Return the [x, y] coordinate for the center point of the cell that contains the specified text.  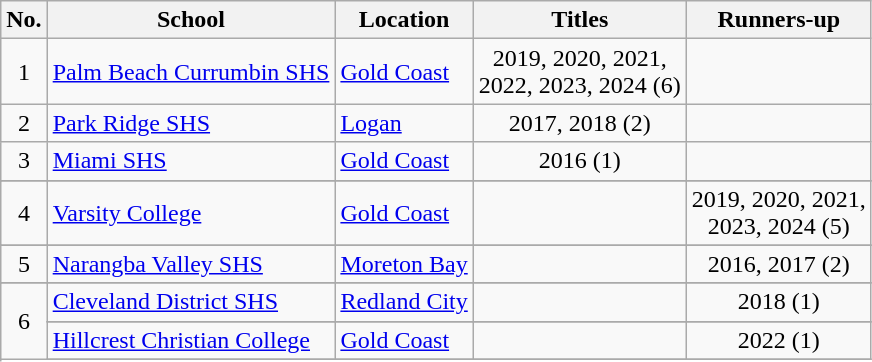
Moreton Bay [404, 264]
Cleveland District SHS [191, 302]
Varsity College [191, 212]
Redland City [404, 302]
2016 (1) [580, 161]
Miami SHS [191, 161]
1 [24, 72]
No. [24, 20]
2016, 2017 (2) [778, 264]
Location [404, 20]
2 [24, 123]
4 [24, 212]
School [191, 20]
Palm Beach Currumbin SHS [191, 72]
Logan [404, 123]
2019, 2020, 2021, 2023, 2024 (5) [778, 212]
Hillcrest Christian College [191, 340]
Narangba Valley SHS [191, 264]
Park Ridge SHS [191, 123]
2018 (1) [778, 302]
Runners-up [778, 20]
2017, 2018 (2) [580, 123]
5 [24, 264]
2019, 2020, 2021, 2022, 2023, 2024 (6) [580, 72]
Titles [580, 20]
2022 (1) [778, 340]
3 [24, 161]
6 [24, 321]
